Identify which cell holds the provided text, then report its (x, y) central coordinate. 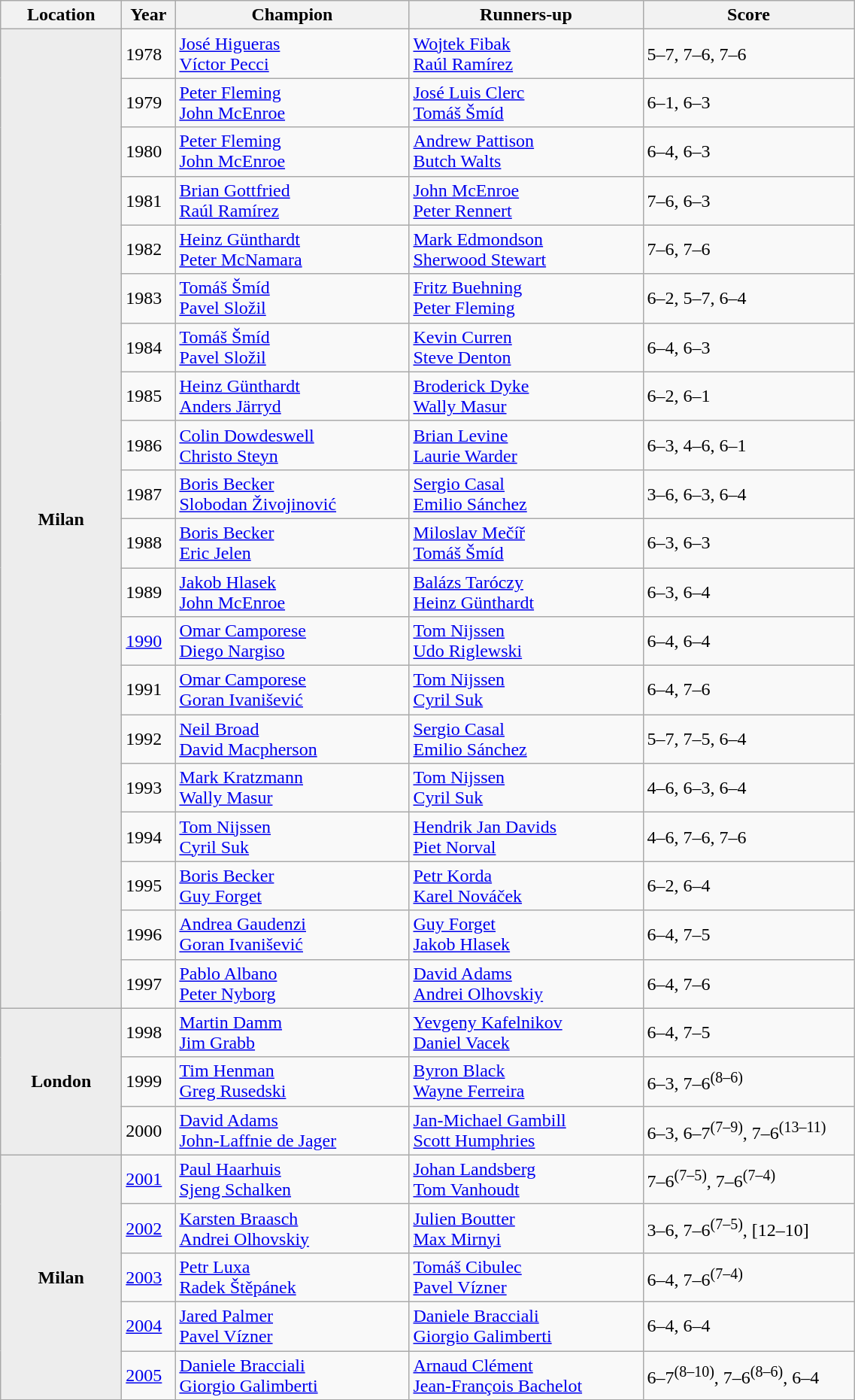
1992 (149, 739)
6–3, 6–7(7–9), 7–6(13–11) (749, 1130)
Yevgeny Kafelnikov Daniel Vacek (526, 1032)
Runners-up (526, 15)
2005 (149, 1375)
Mark Edmondson Sherwood Stewart (526, 250)
2000 (149, 1130)
1979 (149, 102)
2004 (149, 1326)
Boris Becker Guy Forget (292, 886)
1997 (149, 984)
1995 (149, 886)
Andrew Pattison Butch Walts (526, 152)
6–3, 4–6, 6–1 (749, 445)
Neil Broad David Macpherson (292, 739)
Fritz Buehning Peter Fleming (526, 298)
6–3, 7–6(8–6) (749, 1082)
David Adams John-Laffnie de Jager (292, 1130)
7–6, 7–6 (749, 250)
Arnaud Clément Jean-François Bachelot (526, 1375)
7–6, 6–3 (749, 200)
London (62, 1082)
Miloslav Mečíř Tomáš Šmíd (526, 543)
6–4, 7–6(7–4) (749, 1277)
6–3, 6–3 (749, 543)
Petr Korda Karel Nováček (526, 886)
Boris Becker Eric Jelen (292, 543)
1985 (149, 396)
1980 (149, 152)
5–7, 7–6, 7–6 (749, 54)
1986 (149, 445)
2003 (149, 1277)
Broderick Dyke Wally Masur (526, 396)
Julien Boutter Max Mirnyi (526, 1228)
José Higueras Víctor Pecci (292, 54)
6–2, 6–1 (749, 396)
1984 (149, 348)
1978 (149, 54)
Heinz Günthardt Anders Järryd (292, 396)
1981 (149, 200)
Mark Kratzmann Wally Masur (292, 788)
Boris Becker Slobodan Živojinović (292, 493)
Colin Dowdeswell Christo Steyn (292, 445)
4–6, 6–3, 6–4 (749, 788)
6–2, 6–4 (749, 886)
1988 (149, 543)
6–1, 6–3 (749, 102)
Omar Camporese Diego Nargiso (292, 641)
Wojtek Fibak Raúl Ramírez (526, 54)
1998 (149, 1032)
1999 (149, 1082)
Martin Damm Jim Grabb (292, 1032)
1983 (149, 298)
3–6, 7–6(7–5), [12–10] (749, 1228)
Brian Levine Laurie Warder (526, 445)
1982 (149, 250)
1993 (149, 788)
Tom Nijssen Udo Riglewski (526, 641)
David Adams Andrei Olhovskiy (526, 984)
Pablo Albano Peter Nyborg (292, 984)
Location (62, 15)
6–2, 5–7, 6–4 (749, 298)
2001 (149, 1180)
Petr Luxa Radek Štěpánek (292, 1277)
Balázs Taróczy Heinz Günthardt (526, 591)
Champion (292, 15)
4–6, 7–6, 7–6 (749, 837)
Tomáš Cibulec Pavel Vízner (526, 1277)
Year (149, 15)
Paul Haarhuis Sjeng Schalken (292, 1180)
1987 (149, 493)
Kevin Curren Steve Denton (526, 348)
5–7, 7–5, 6–4 (749, 739)
Brian Gottfried Raúl Ramírez (292, 200)
Omar Camporese Goran Ivanišević (292, 691)
6–7(8–10), 7–6(8–6), 6–4 (749, 1375)
1991 (149, 691)
2002 (149, 1228)
Jan-Michael Gambill Scott Humphries (526, 1130)
Karsten Braasch Andrei Olhovskiy (292, 1228)
7–6(7–5), 7–6(7–4) (749, 1180)
Johan Landsberg Tom Vanhoudt (526, 1180)
John McEnroe Peter Rennert (526, 200)
Score (749, 15)
1989 (149, 591)
Byron Black Wayne Ferreira (526, 1082)
José Luis Clerc Tomáš Šmíd (526, 102)
1994 (149, 837)
Hendrik Jan Davids Piet Norval (526, 837)
Guy Forget Jakob Hlasek (526, 934)
Jakob Hlasek John McEnroe (292, 591)
Jared Palmer Pavel Vízner (292, 1326)
3–6, 6–3, 6–4 (749, 493)
1996 (149, 934)
Tim Henman Greg Rusedski (292, 1082)
1990 (149, 641)
Andrea Gaudenzi Goran Ivanišević (292, 934)
6–3, 6–4 (749, 591)
Heinz Günthardt Peter McNamara (292, 250)
